Locate the cell with the specified text and output its [X, Y] center coordinate. 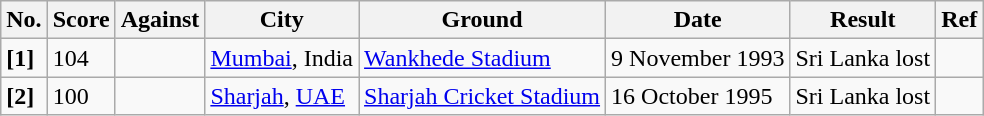
Mumbai, India [282, 58]
City [282, 20]
Ground [482, 20]
[1] [24, 58]
Against [160, 20]
Ref [960, 20]
Wankhede Stadium [482, 58]
16 October 1995 [698, 96]
Result [863, 20]
Date [698, 20]
9 November 1993 [698, 58]
No. [24, 20]
[2] [24, 96]
Sharjah Cricket Stadium [482, 96]
Score [81, 20]
Sharjah, UAE [282, 96]
100 [81, 96]
104 [81, 58]
